Search for the cell housing the specified text and yield its [X, Y] center coordinate. 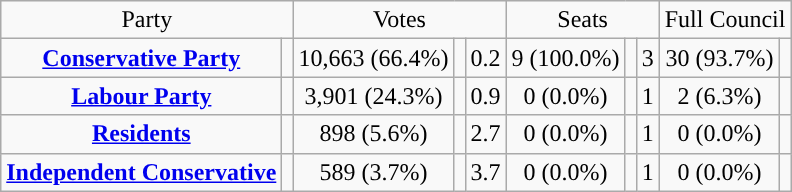
10,663 (66.4%) [374, 58]
Conservative Party [142, 58]
589 (3.7%) [374, 172]
898 (5.6%) [374, 134]
Labour Party [142, 96]
Full Council [725, 20]
3 [648, 58]
3.7 [486, 172]
Votes [400, 20]
Party [147, 20]
9 (100.0%) [566, 58]
0.2 [486, 58]
3,901 (24.3%) [374, 96]
2.7 [486, 134]
Residents [142, 134]
0.9 [486, 96]
Seats [582, 20]
2 (6.3%) [720, 96]
30 (93.7%) [720, 58]
Independent Conservative [142, 172]
